Determine the (x, y) coordinate at the center of the cell enclosing the given text.  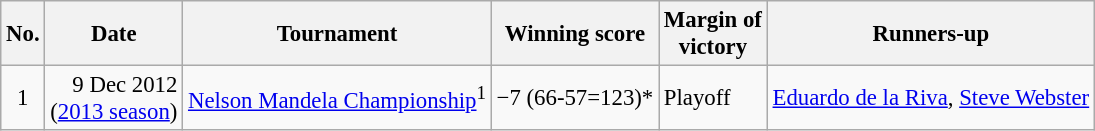
No. (23, 34)
Margin ofvictory (714, 34)
Eduardo de la Riva, Steve Webster (930, 98)
Nelson Mandela Championship1 (338, 98)
Playoff (714, 98)
−7 (66-57=123)* (574, 98)
1 (23, 98)
Runners-up (930, 34)
Date (114, 34)
Winning score (574, 34)
9 Dec 2012(2013 season) (114, 98)
Tournament (338, 34)
